Scan for the cell matching the given text and deliver its (X, Y) coordinate at center. 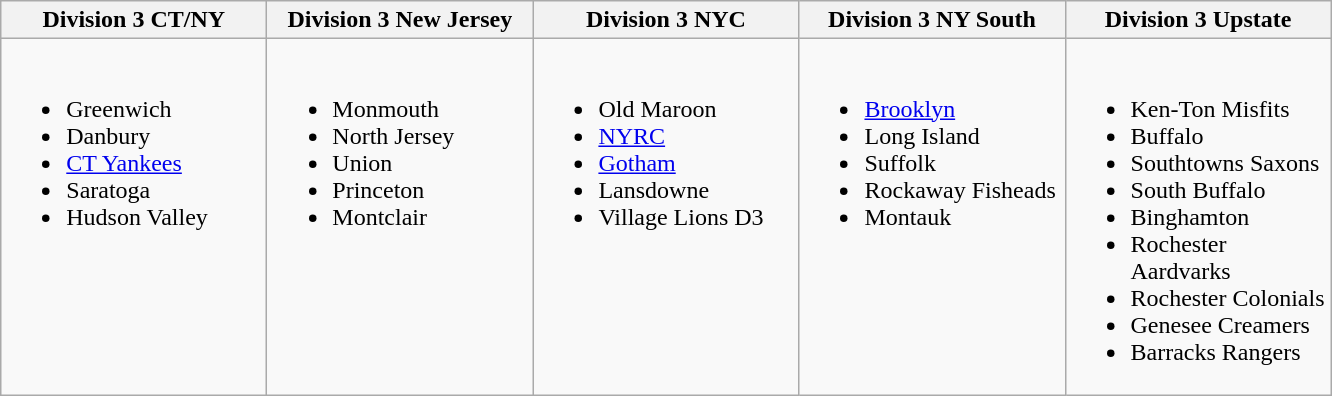
Division 3 New Jersey (400, 20)
Division 3 NY South (932, 20)
Division 3 NYC (666, 20)
MonmouthNorth JerseyUnionPrincetonMontclair (400, 217)
Old MaroonNYRCGothamLansdowneVillage Lions D3 (666, 217)
GreenwichDanburyCT YankeesSaratogaHudson Valley (134, 217)
BrooklynLong IslandSuffolkRockaway FisheadsMontauk (932, 217)
Ken-Ton MisfitsBuffaloSouthtowns SaxonsSouth BuffaloBinghamtonRochester AardvarksRochester ColonialsGenesee CreamersBarracks Rangers (1198, 217)
Division 3 Upstate (1198, 20)
Division 3 CT/NY (134, 20)
